Capture the cell that displays the provided text and extract its (x, y) central coordinate. 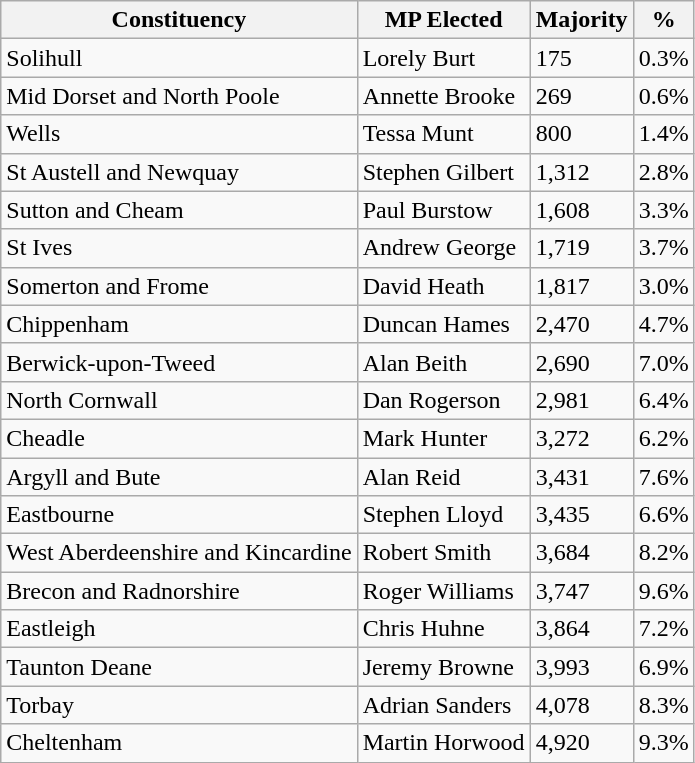
0.6% (664, 96)
9.3% (664, 743)
Torbay (179, 705)
3,684 (582, 553)
Mid Dorset and North Poole (179, 96)
3,993 (582, 667)
Solihull (179, 58)
9.6% (664, 591)
Annette Brooke (444, 96)
MP Elected (444, 20)
Argyll and Bute (179, 477)
6.2% (664, 438)
3.7% (664, 248)
Somerton and Frome (179, 286)
Stephen Lloyd (444, 515)
% (664, 20)
Cheadle (179, 438)
Brecon and Radnorshire (179, 591)
3,435 (582, 515)
1,312 (582, 172)
St Austell and Newquay (179, 172)
1,608 (582, 210)
Chris Huhne (444, 629)
4,078 (582, 705)
269 (582, 96)
Stephen Gilbert (444, 172)
1.4% (664, 134)
800 (582, 134)
Berwick-upon-Tweed (179, 362)
0.3% (664, 58)
2,470 (582, 324)
Wells (179, 134)
6.4% (664, 400)
3,864 (582, 629)
4.7% (664, 324)
Adrian Sanders (444, 705)
Eastleigh (179, 629)
Paul Burstow (444, 210)
Tessa Munt (444, 134)
Alan Beith (444, 362)
Martin Horwood (444, 743)
Sutton and Cheam (179, 210)
Chippenham (179, 324)
Majority (582, 20)
2,981 (582, 400)
6.6% (664, 515)
Lorely Burt (444, 58)
West Aberdeenshire and Kincardine (179, 553)
7.6% (664, 477)
2,690 (582, 362)
David Heath (444, 286)
Mark Hunter (444, 438)
Robert Smith (444, 553)
6.9% (664, 667)
7.2% (664, 629)
North Cornwall (179, 400)
Roger Williams (444, 591)
Duncan Hames (444, 324)
3.0% (664, 286)
3,747 (582, 591)
1,817 (582, 286)
Jeremy Browne (444, 667)
175 (582, 58)
3,272 (582, 438)
7.0% (664, 362)
Alan Reid (444, 477)
St Ives (179, 248)
3.3% (664, 210)
1,719 (582, 248)
3,431 (582, 477)
Andrew George (444, 248)
8.3% (664, 705)
Taunton Deane (179, 667)
8.2% (664, 553)
Constituency (179, 20)
4,920 (582, 743)
Eastbourne (179, 515)
Dan Rogerson (444, 400)
Cheltenham (179, 743)
2.8% (664, 172)
